Return (x, y) of the center of cell containing provided text 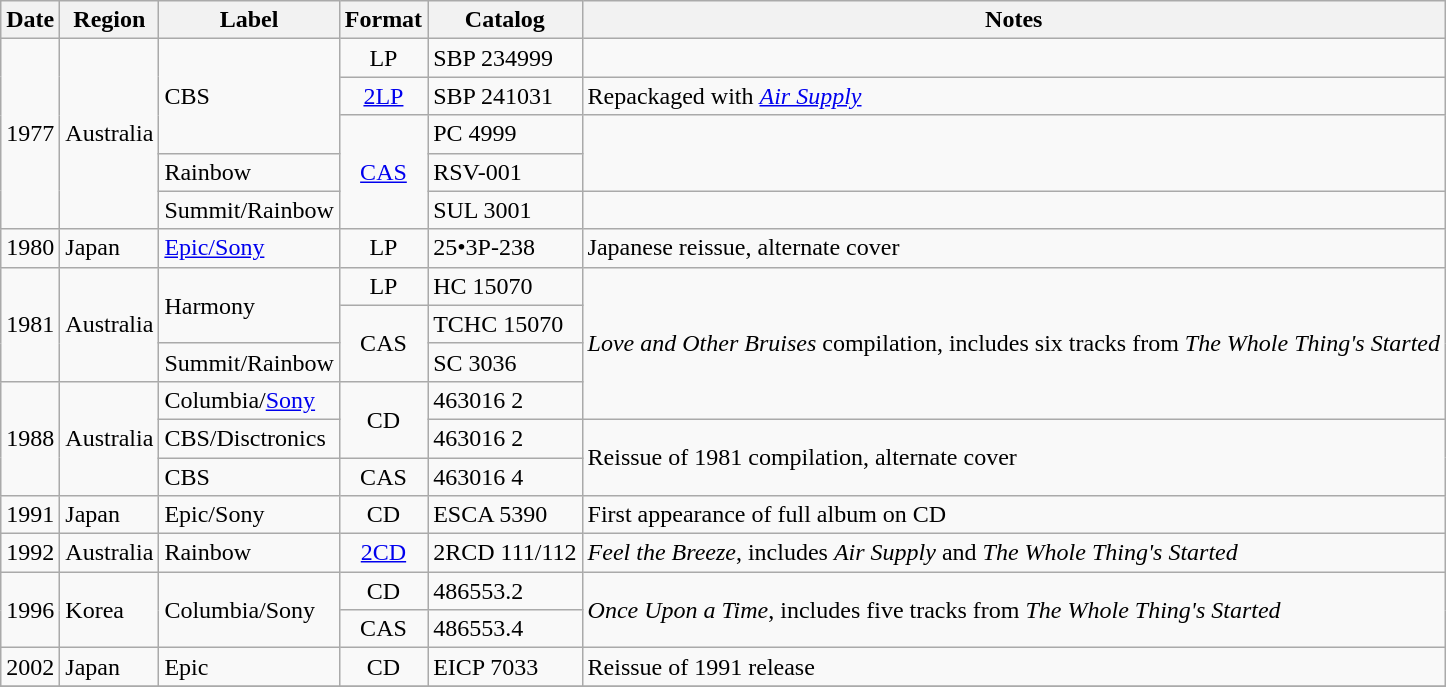
HC 15070 (505, 286)
TCHC 15070 (505, 324)
ESCA 5390 (505, 515)
1988 (30, 438)
CBS/Disctronics (249, 438)
Love and Other Bruises compilation, includes six tracks from The Whole Thing's Started (1014, 343)
1992 (30, 553)
25•3P-238 (505, 248)
486553.4 (505, 629)
Format (383, 20)
Reissue of 1991 release (1014, 667)
Date (30, 20)
Reissue of 1981 compilation, alternate cover (1014, 457)
2CD (383, 553)
1996 (30, 610)
Feel the Breeze, includes Air Supply and The Whole Thing's Started (1014, 553)
Epic (249, 667)
Harmony (249, 305)
Repackaged with Air Supply (1014, 96)
EICP 7033 (505, 667)
Korea (110, 610)
SBP 241031 (505, 96)
Once Upon a Time, includes five tracks from The Whole Thing's Started (1014, 610)
Label (249, 20)
SUL 3001 (505, 210)
Catalog (505, 20)
2002 (30, 667)
463016 4 (505, 477)
2LP (383, 96)
1977 (30, 134)
First appearance of full album on CD (1014, 515)
1981 (30, 324)
SBP 234999 (505, 58)
2RCD 111/112 (505, 553)
1991 (30, 515)
Notes (1014, 20)
1980 (30, 248)
486553.2 (505, 591)
PC 4999 (505, 134)
RSV-001 (505, 172)
Region (110, 20)
Japanese reissue, alternate cover (1014, 248)
SC 3036 (505, 362)
